From the cell containing the given text, extract its center point as (X, Y) coordinate. 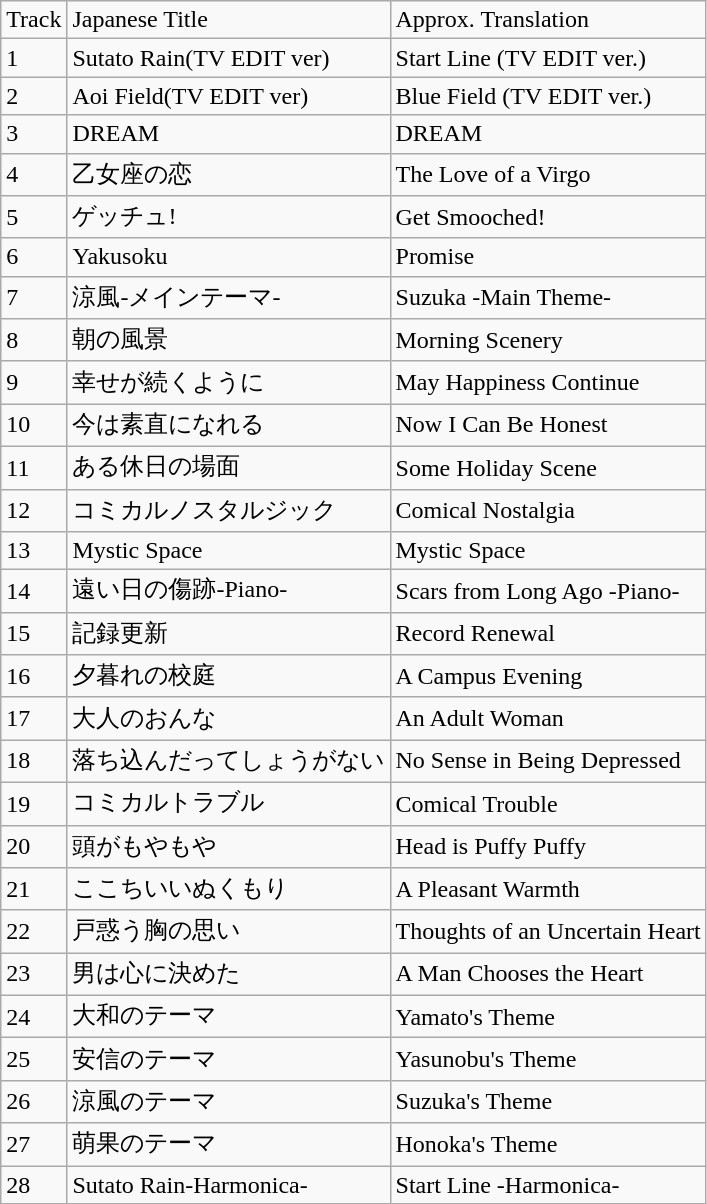
A Campus Evening (548, 676)
26 (34, 1102)
19 (34, 804)
13 (34, 551)
27 (34, 1144)
14 (34, 592)
乙女座の恋 (228, 174)
2 (34, 96)
1 (34, 58)
8 (34, 340)
Get Smooched! (548, 218)
The Love of a Virgo (548, 174)
Suzuka -Main Theme- (548, 298)
Promise (548, 257)
15 (34, 634)
今は素直になれる (228, 426)
4 (34, 174)
A Man Chooses the Heart (548, 974)
Scars from Long Ago -Piano- (548, 592)
11 (34, 468)
21 (34, 890)
Now I Can Be Honest (548, 426)
萌果のテーマ (228, 1144)
23 (34, 974)
Yamato's Theme (548, 1016)
28 (34, 1185)
頭がもやもや (228, 846)
Comical Nostalgia (548, 510)
10 (34, 426)
3 (34, 134)
Honoka's Theme (548, 1144)
18 (34, 762)
24 (34, 1016)
17 (34, 718)
22 (34, 932)
25 (34, 1060)
9 (34, 382)
Japanese Title (228, 20)
Suzuka's Theme (548, 1102)
大人のおんな (228, 718)
Sutato Rain(TV EDIT ver) (228, 58)
7 (34, 298)
An Adult Woman (548, 718)
May Happiness Continue (548, 382)
Thoughts of an Uncertain Heart (548, 932)
12 (34, 510)
遠い日の傷跡-Piano- (228, 592)
記録更新 (228, 634)
男は心に決めた (228, 974)
16 (34, 676)
No Sense in Being Depressed (548, 762)
Start Line -Harmonica- (548, 1185)
Approx. Translation (548, 20)
朝の風景 (228, 340)
安信のテーマ (228, 1060)
コミカルノスタルジック (228, 510)
20 (34, 846)
戸惑う胸の思い (228, 932)
ある休日の場面 (228, 468)
涼風のテーマ (228, 1102)
Blue Field (TV EDIT ver.) (548, 96)
コミカルトラブル (228, 804)
Head is Puffy Puffy (548, 846)
Aoi Field(TV EDIT ver) (228, 96)
幸せが続くように (228, 382)
ゲッチュ! (228, 218)
Morning Scenery (548, 340)
涼風-メインテーマ- (228, 298)
大和のテーマ (228, 1016)
5 (34, 218)
Start Line (TV EDIT ver.) (548, 58)
Comical Trouble (548, 804)
A Pleasant Warmth (548, 890)
Sutato Rain-Harmonica- (228, 1185)
6 (34, 257)
Some Holiday Scene (548, 468)
Yakusoku (228, 257)
Track (34, 20)
ここちいいぬくもり (228, 890)
落ち込んだってしょうがない (228, 762)
Yasunobu's Theme (548, 1060)
夕暮れの校庭 (228, 676)
Record Renewal (548, 634)
